Determine the (X, Y) coordinate at the center of the cell enclosing the given text.  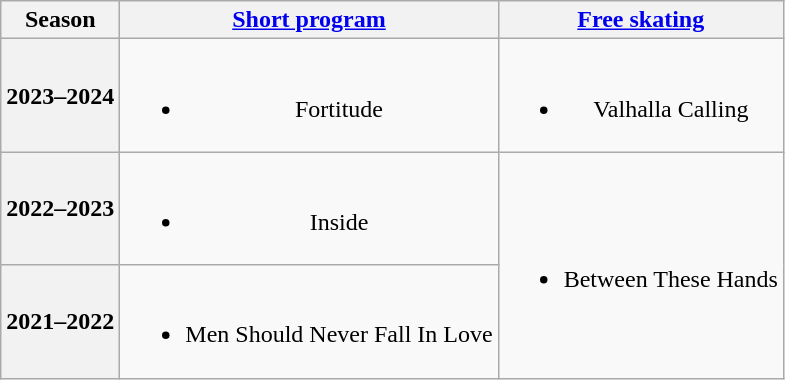
Fortitude (309, 96)
Free skating (640, 20)
Between These Hands (640, 265)
Valhalla Calling (640, 96)
2022–2023 (60, 208)
Men Should Never Fall In Love (309, 322)
2021–2022 (60, 322)
2023–2024 (60, 96)
Inside (309, 208)
Season (60, 20)
Short program (309, 20)
